Pinpoint the cell where the given text exists, returning its [x, y] midpoint coordinate. 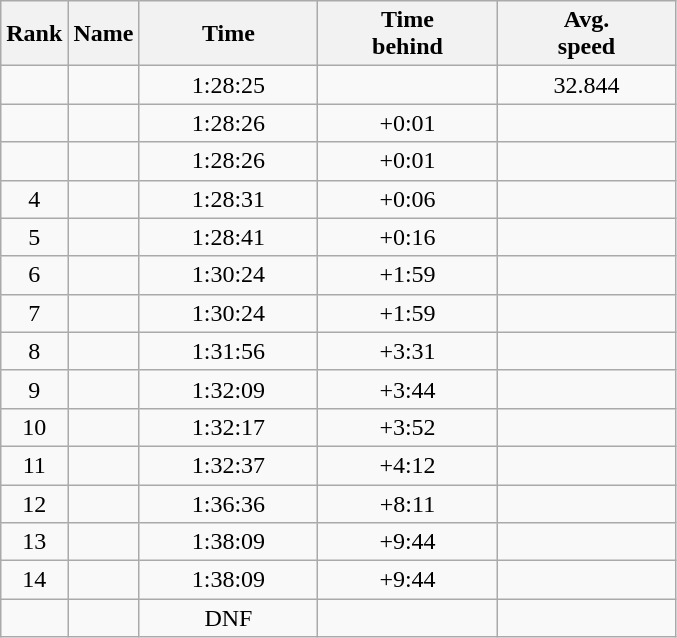
Time [228, 34]
+3:31 [408, 351]
1:31:56 [228, 351]
4 [34, 199]
10 [34, 427]
1:32:17 [228, 427]
7 [34, 313]
11 [34, 465]
Avg.speed [586, 34]
1:32:09 [228, 389]
Name [104, 34]
+0:16 [408, 237]
+3:44 [408, 389]
1:32:37 [228, 465]
13 [34, 542]
+8:11 [408, 503]
1:28:25 [228, 85]
Rank [34, 34]
Timebehind [408, 34]
+0:06 [408, 199]
32.844 [586, 85]
9 [34, 389]
6 [34, 275]
+4:12 [408, 465]
8 [34, 351]
+3:52 [408, 427]
1:28:41 [228, 237]
1:36:36 [228, 503]
1:28:31 [228, 199]
5 [34, 237]
DNF [228, 618]
14 [34, 580]
12 [34, 503]
